For the text-containing cell, return its midpoint in (x, y) coordinate format. 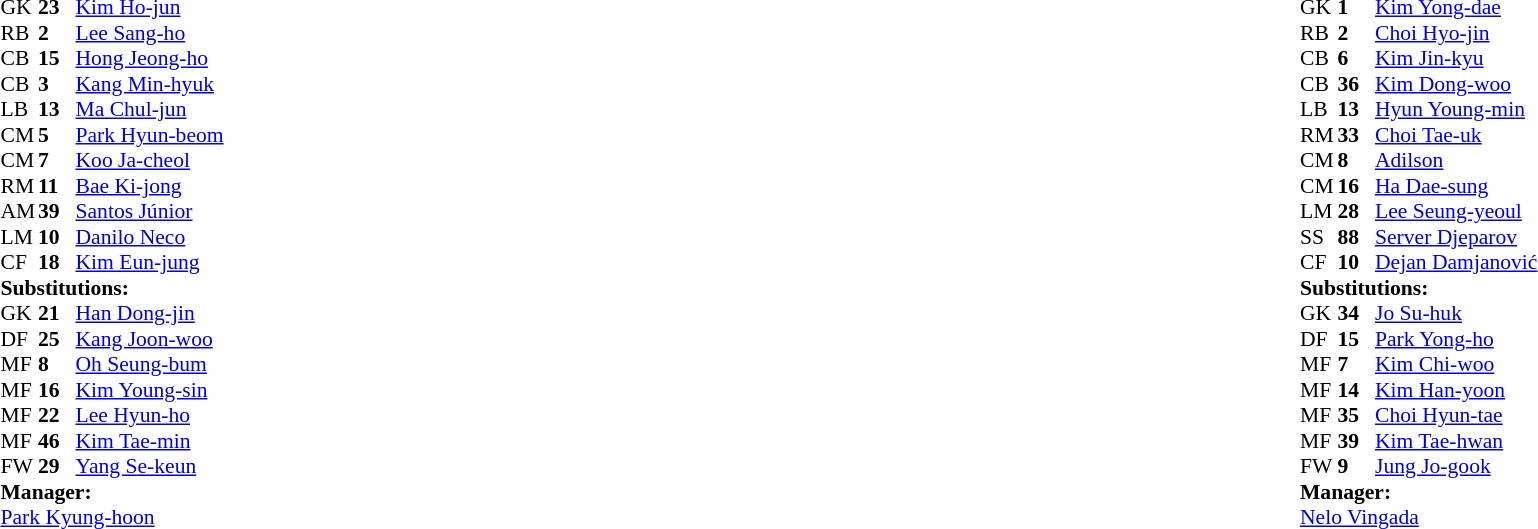
Choi Hyo-jin (1456, 33)
Hong Jeong-ho (150, 59)
Lee Hyun-ho (150, 415)
Choi Hyun-tae (1456, 415)
Han Dong-jin (150, 313)
Hyun Young-min (1456, 109)
Park Yong-ho (1456, 339)
Koo Ja-cheol (150, 161)
18 (57, 263)
Lee Seung-yeoul (1456, 211)
Yang Se-keun (150, 467)
Ma Chul-jun (150, 109)
Server Djeparov (1456, 237)
Oh Seung-bum (150, 365)
11 (57, 186)
34 (1356, 313)
Kim Han-yoon (1456, 390)
Kim Jin-kyu (1456, 59)
Choi Tae-uk (1456, 135)
14 (1356, 390)
Kim Dong-woo (1456, 84)
21 (57, 313)
Dejan Damjanović (1456, 263)
Lee Sang-ho (150, 33)
Kim Tae-min (150, 441)
6 (1356, 59)
Kang Joon-woo (150, 339)
Kim Chi-woo (1456, 365)
Kim Young-sin (150, 390)
25 (57, 339)
Jo Su-huk (1456, 313)
Ha Dae-sung (1456, 186)
22 (57, 415)
46 (57, 441)
5 (57, 135)
Bae Ki-jong (150, 186)
Kim Eun-jung (150, 263)
SS (1319, 237)
28 (1356, 211)
3 (57, 84)
Adilson (1456, 161)
Kim Tae-hwan (1456, 441)
33 (1356, 135)
Danilo Neco (150, 237)
36 (1356, 84)
29 (57, 467)
AM (19, 211)
Santos Júnior (150, 211)
9 (1356, 467)
Kang Min-hyuk (150, 84)
88 (1356, 237)
Park Hyun-beom (150, 135)
Jung Jo-gook (1456, 467)
35 (1356, 415)
